Return [X, Y] of the center of cell containing provided text 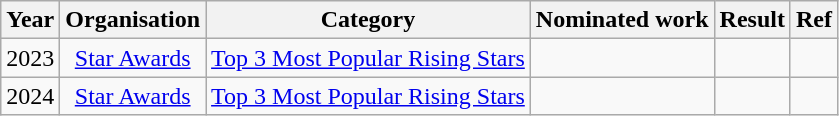
Organisation [133, 20]
2024 [30, 96]
Ref [814, 20]
Nominated work [622, 20]
2023 [30, 58]
Category [368, 20]
Result [752, 20]
Year [30, 20]
